Find where the given text appears and provide that cell's center as [X, Y] coordinate. 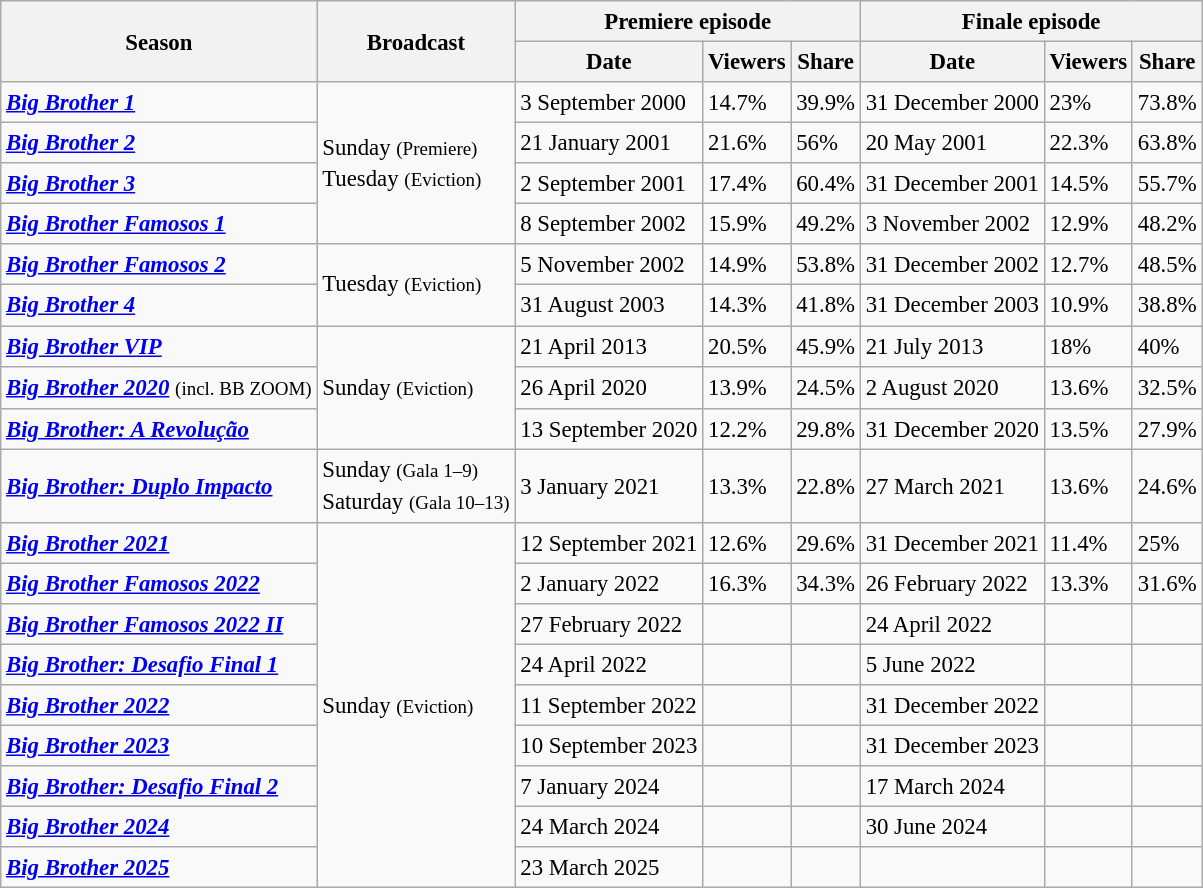
7 January 2024 [609, 786]
12.9% [1088, 224]
45.9% [826, 346]
18% [1088, 346]
Premiere episode [688, 22]
5 November 2002 [609, 264]
Big Brother VIP [159, 346]
Sunday (Premiere)Tuesday (Eviction) [416, 163]
31 December 2023 [952, 746]
20.5% [747, 346]
21.6% [747, 144]
Season [159, 42]
5 June 2022 [952, 664]
Big Brother Famosos 2022 II [159, 624]
22.8% [826, 486]
13.5% [1088, 428]
12.6% [747, 544]
10 September 2023 [609, 746]
14.9% [747, 264]
31 December 2003 [952, 306]
26 April 2020 [609, 387]
24.6% [1166, 486]
56% [826, 144]
3 January 2021 [609, 486]
20 May 2001 [952, 144]
25% [1166, 544]
Big Brother Famosos 2 [159, 264]
23% [1088, 102]
26 February 2022 [952, 584]
3 November 2002 [952, 224]
Big Brother: Duplo Impacto [159, 486]
49.2% [826, 224]
21 July 2013 [952, 346]
41.8% [826, 306]
31 August 2003 [609, 306]
29.8% [826, 428]
Big Brother 2020 (incl. BB ZOOM) [159, 387]
Big Brother 4 [159, 306]
39.9% [826, 102]
13.9% [747, 387]
Big Brother 2 [159, 144]
12.2% [747, 428]
Big Brother 2022 [159, 706]
12 September 2021 [609, 544]
10.9% [1088, 306]
31 December 2001 [952, 184]
14.3% [747, 306]
38.8% [1166, 306]
23 March 2025 [609, 868]
31 December 2000 [952, 102]
34.3% [826, 584]
31 December 2002 [952, 264]
11.4% [1088, 544]
48.2% [1166, 224]
Big Brother 2024 [159, 828]
32.5% [1166, 387]
Big Brother: Desafio Final 2 [159, 786]
31 December 2021 [952, 544]
2 January 2022 [609, 584]
14.7% [747, 102]
13 September 2020 [609, 428]
3 September 2000 [609, 102]
63.8% [1166, 144]
Big Brother Famosos 1 [159, 224]
17 March 2024 [952, 786]
22.3% [1088, 144]
16.3% [747, 584]
24 March 2024 [609, 828]
Big Brother Famosos 2022 [159, 584]
Tuesday (Eviction) [416, 284]
Big Brother 3 [159, 184]
60.4% [826, 184]
Big Brother 2021 [159, 544]
8 September 2002 [609, 224]
29.6% [826, 544]
40% [1166, 346]
27.9% [1166, 428]
14.5% [1088, 184]
Big Brother 2025 [159, 868]
27 March 2021 [952, 486]
15.9% [747, 224]
27 February 2022 [609, 624]
Big Brother 1 [159, 102]
31 December 2022 [952, 706]
Big Brother: A Revolução [159, 428]
24.5% [826, 387]
17.4% [747, 184]
Big Brother 2023 [159, 746]
55.7% [1166, 184]
Big Brother: Desafio Final 1 [159, 664]
21 April 2013 [609, 346]
2 August 2020 [952, 387]
48.5% [1166, 264]
30 June 2024 [952, 828]
12.7% [1088, 264]
Broadcast [416, 42]
73.8% [1166, 102]
11 September 2022 [609, 706]
21 January 2001 [609, 144]
31 December 2020 [952, 428]
Finale episode [1031, 22]
31.6% [1166, 584]
Sunday (Gala 1–9)Saturday (Gala 10–13) [416, 486]
53.8% [826, 264]
2 September 2001 [609, 184]
